Pinpoint the cell where the given text exists, returning its (X, Y) midpoint coordinate. 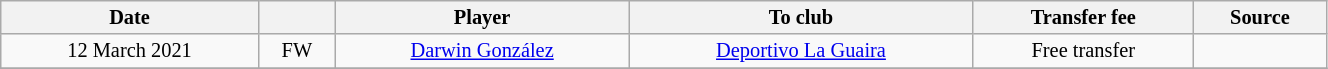
Deportivo La Guaira (801, 51)
FW (296, 51)
To club (801, 17)
Source (1260, 17)
Date (130, 17)
Transfer fee (1083, 17)
Free transfer (1083, 51)
12 March 2021 (130, 51)
Player (482, 17)
Darwin González (482, 51)
